Find where the given text appears and provide that cell's center as (X, Y) coordinate. 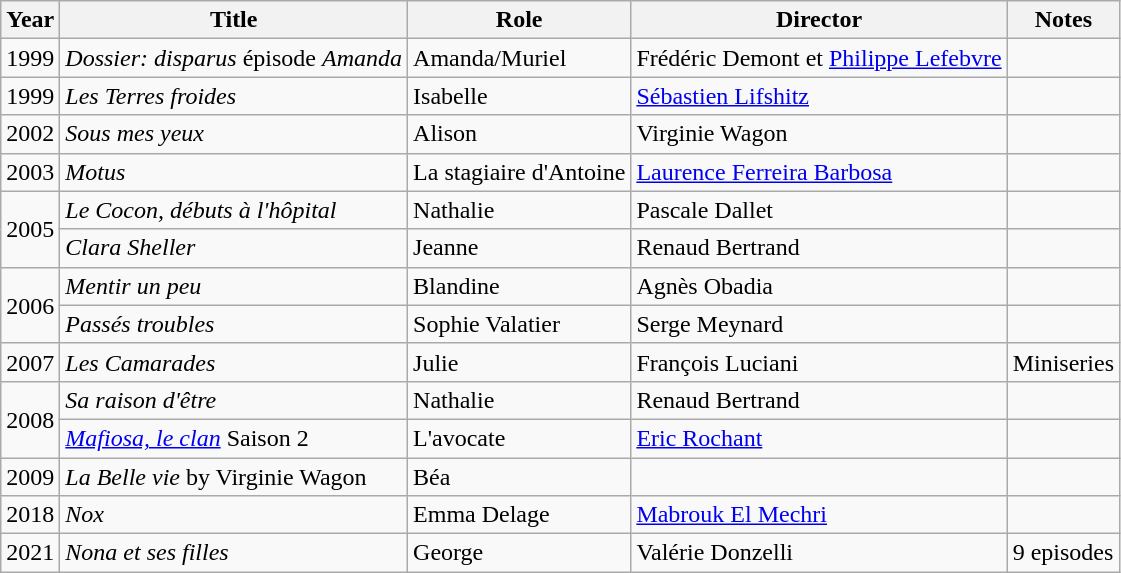
Director (819, 20)
Pascale Dallet (819, 210)
Clara Sheller (234, 248)
L'avocate (520, 438)
Nox (234, 515)
Motus (234, 172)
Sophie Valatier (520, 324)
Nona et ses filles (234, 553)
Mentir un peu (234, 286)
Isabelle (520, 96)
La stagiaire d'Antoine (520, 172)
Frédéric Demont et Philippe Lefebvre (819, 58)
Role (520, 20)
9 episodes (1063, 553)
Year (30, 20)
Notes (1063, 20)
2003 (30, 172)
Eric Rochant (819, 438)
Julie (520, 362)
Alison (520, 134)
2021 (30, 553)
Blandine (520, 286)
2009 (30, 477)
2005 (30, 229)
Les Camarades (234, 362)
Laurence Ferreira Barbosa (819, 172)
Serge Meynard (819, 324)
Emma Delage (520, 515)
Agnès Obadia (819, 286)
François Luciani (819, 362)
La Belle vie by Virginie Wagon (234, 477)
Béa (520, 477)
Miniseries (1063, 362)
Mabrouk El Mechri (819, 515)
Valérie Donzelli (819, 553)
2018 (30, 515)
Sa raison d'être (234, 400)
2006 (30, 305)
Sous mes yeux (234, 134)
Sébastien Lifshitz (819, 96)
Les Terres froides (234, 96)
Virginie Wagon (819, 134)
Passés troubles (234, 324)
George (520, 553)
2008 (30, 419)
2007 (30, 362)
Mafiosa, le clan Saison 2 (234, 438)
2002 (30, 134)
Dossier: disparus épisode Amanda (234, 58)
Jeanne (520, 248)
Title (234, 20)
Amanda/Muriel (520, 58)
Le Cocon, débuts à l'hôpital (234, 210)
